Detect which cell encompasses the target text, then output its [X, Y] center coordinate. 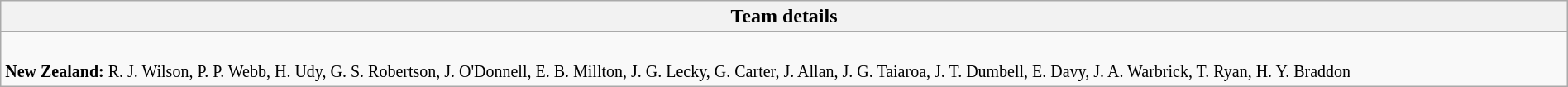
Team details [784, 17]
